For the text-containing cell, return its midpoint in [x, y] coordinate format. 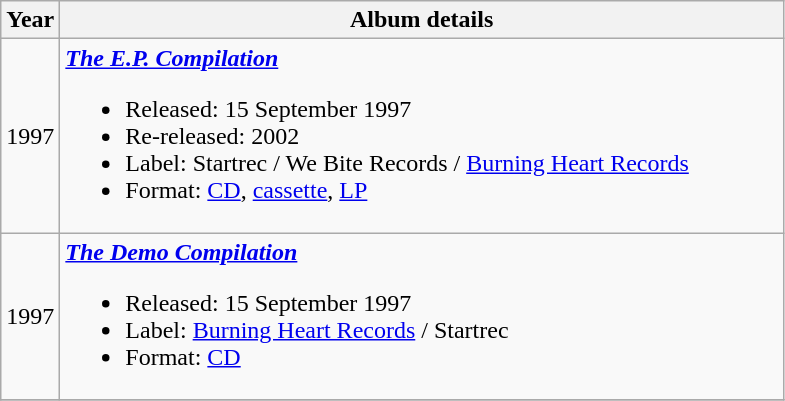
Year [30, 20]
The E.P. CompilationReleased: 15 September 1997Re-released: 2002Label: Startrec / We Bite Records / Burning Heart RecordsFormat: CD, cassette, LP [422, 136]
Album details [422, 20]
The Demo CompilationReleased: 15 September 1997Label: Burning Heart Records / StartrecFormat: CD [422, 316]
